Return the [X, Y] coordinate for the center point of the cell that contains the specified text.  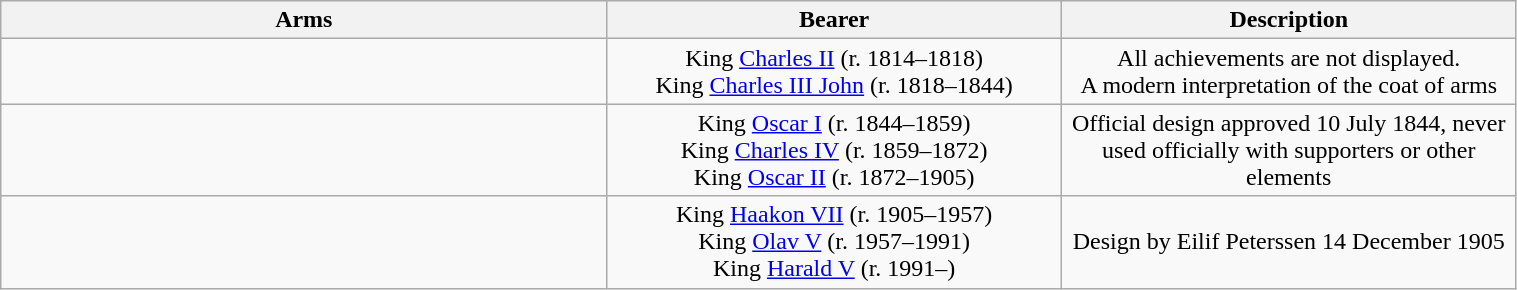
Official design approved 10 July 1844, never used officially with supporters or other elements [1288, 150]
King Charles II (r. 1814–1818)King Charles III John (r. 1818–1844) [834, 72]
Description [1288, 20]
King Oscar I (r. 1844–1859)King Charles IV (r. 1859–1872)King Oscar II (r. 1872–1905) [834, 150]
Arms [304, 20]
Design by Eilif Peterssen 14 December 1905 [1288, 242]
King Haakon VII (r. 1905–1957)King Olav V (r. 1957–1991)King Harald V (r. 1991–) [834, 242]
Bearer [834, 20]
All achievements are not displayed.A modern interpretation of the coat of arms [1288, 72]
